Determine the (x, y) coordinate at the center of the cell enclosing the given text.  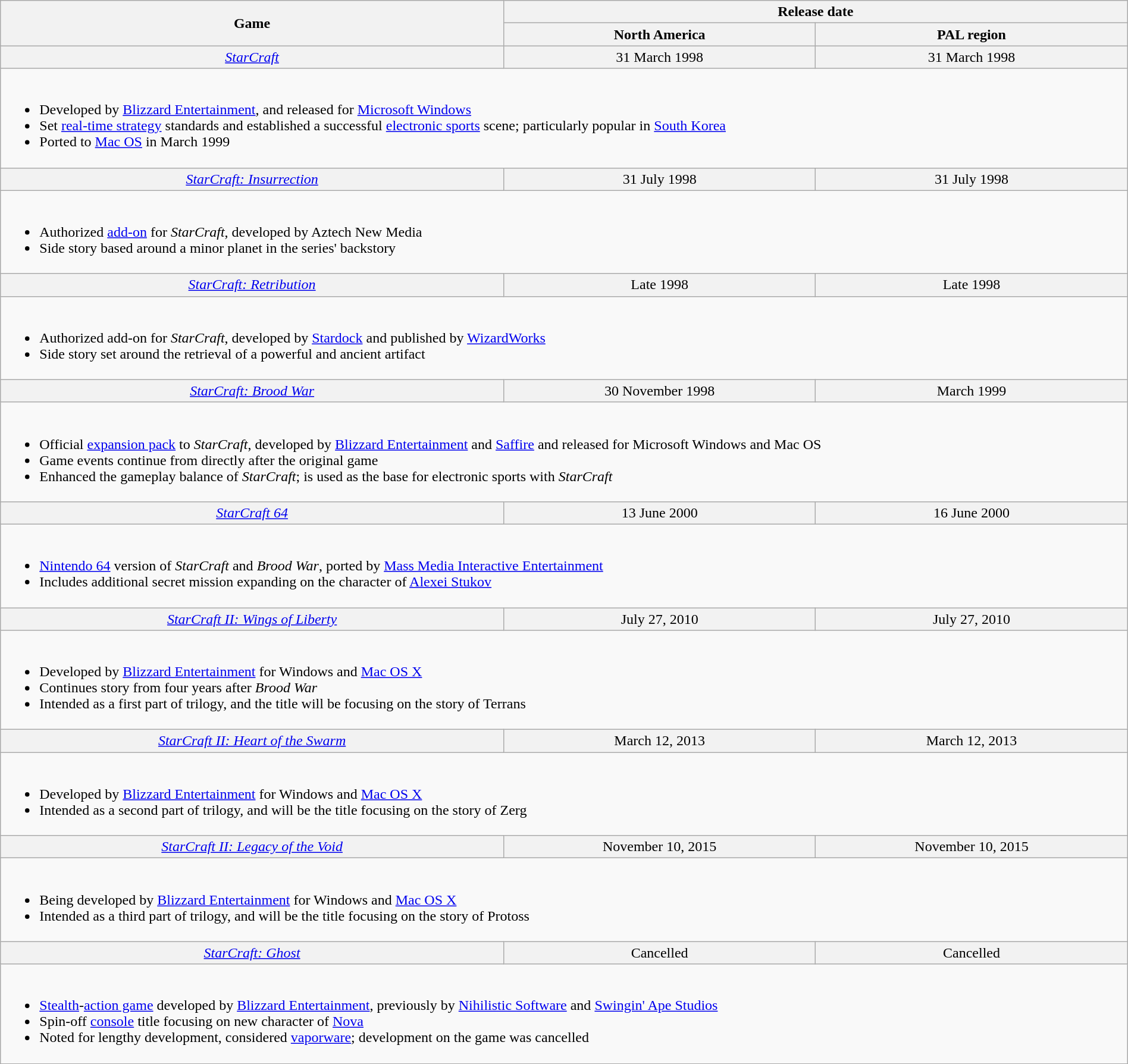
March 1999 (972, 391)
13 June 2000 (659, 513)
Release date (815, 12)
StarCraft (252, 57)
StarCraft: Ghost (252, 953)
StarCraft: Insurrection (252, 179)
StarCraft: Brood War (252, 391)
StarCraft II: Heart of the Swarm (252, 741)
StarCraft: Retribution (252, 285)
StarCraft 64 (252, 513)
Authorized add-on for StarCraft, developed by Aztech New MediaSide story based around a minor planet in the series' backstory (564, 232)
PAL region (972, 34)
Game (252, 23)
StarCraft II: Wings of Liberty (252, 619)
Developed by Blizzard Entertainment for Windows and Mac OS XIntended as a second part of trilogy, and will be the title focusing on the story of Zerg (564, 794)
StarCraft II: Legacy of the Void (252, 847)
16 June 2000 (972, 513)
30 November 1998 (659, 391)
North America (659, 34)
